Find where the given text appears and provide that cell's center as [X, Y] coordinate. 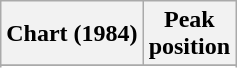
Chart (1984) [72, 34]
Peakposition [189, 34]
